Detect which cell encompasses the target text, then output its (X, Y) center coordinate. 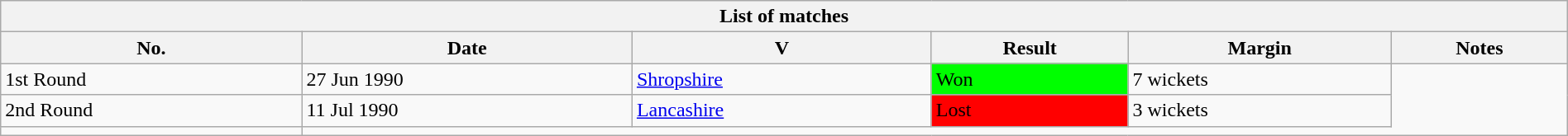
Notes (1479, 48)
Lancashire (782, 110)
7 wickets (1260, 79)
Result (1030, 48)
3 wickets (1260, 110)
Won (1030, 79)
No. (151, 48)
1st Round (151, 79)
27 Jun 1990 (466, 79)
Margin (1260, 48)
Date (466, 48)
V (782, 48)
11 Jul 1990 (466, 110)
Shropshire (782, 79)
2nd Round (151, 110)
List of matches (784, 16)
Lost (1030, 110)
